Output the [x, y] coordinate of the center of the cell containing the given text.  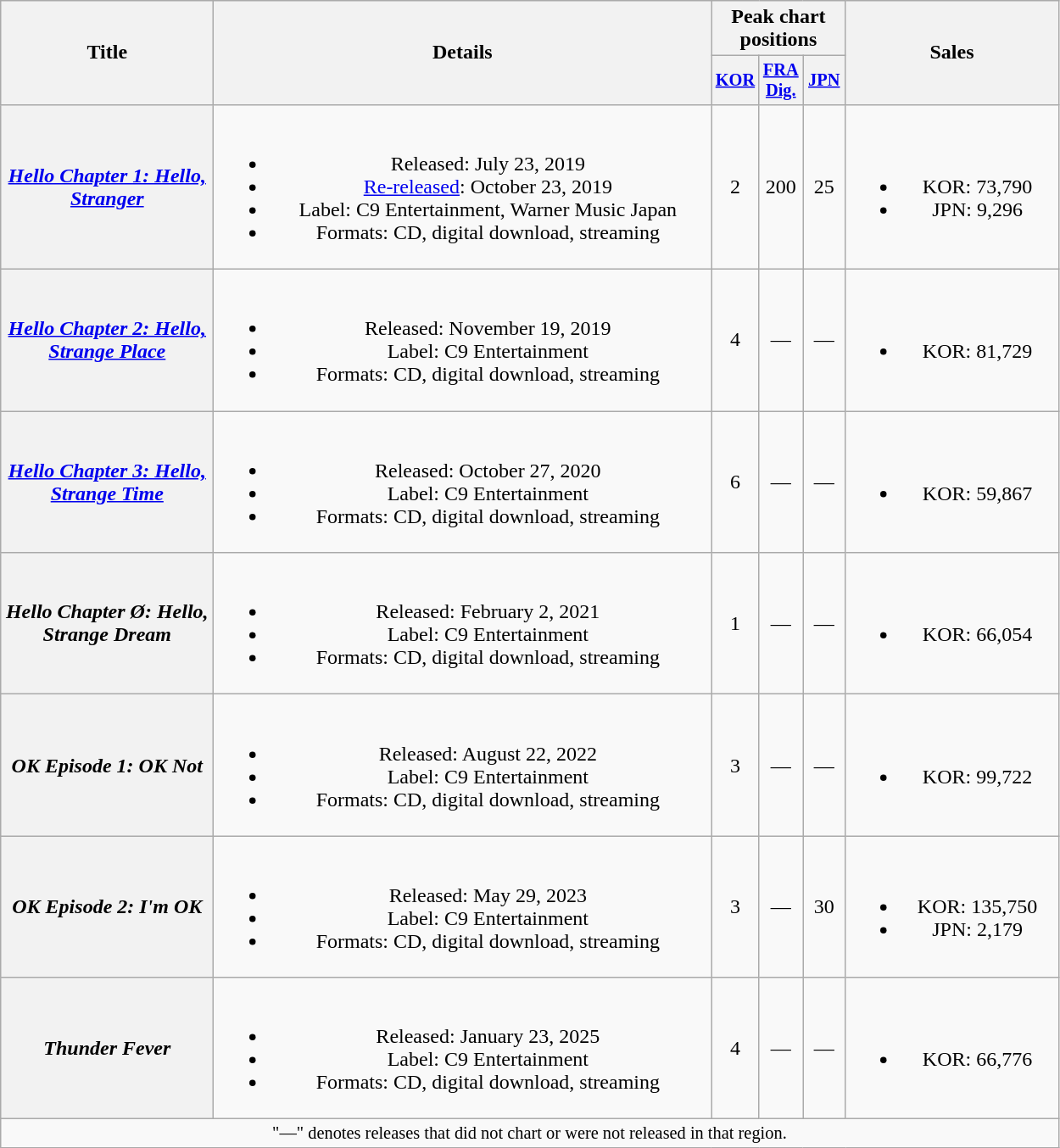
KOR: 59,867 [951, 482]
Released: October 27, 2020Label: C9 EntertainmentFormats: CD, digital download, streaming [463, 482]
200 [781, 187]
6 [735, 482]
OK Episode 2: I'm OK [107, 907]
Hello Chapter 3: Hello, Strange Time [107, 482]
KOR: 135,750JPN: 2,179 [951, 907]
Released: August 22, 2022Label: C9 EntertainmentFormats: CD, digital download, streaming [463, 765]
KOR: 73,790JPN: 9,296 [951, 187]
Released: November 19, 2019Label: C9 EntertainmentFormats: CD, digital download, streaming [463, 341]
KOR: 66,054 [951, 624]
2 [735, 187]
Released: July 23, 2019Re-released: October 23, 2019 Label: C9 Entertainment, Warner Music JapanFormats: CD, digital download, streaming [463, 187]
"—" denotes releases that did not chart or were not released in that region. [529, 1134]
Released: February 2, 2021Label: C9 EntertainmentFormats: CD, digital download, streaming [463, 624]
KOR: 66,776 [951, 1048]
25 [824, 187]
30 [824, 907]
KOR: 99,722 [951, 765]
Title [107, 53]
Released: January 23, 2025Label: C9 EntertainmentFormats: CD, digital download, streaming [463, 1048]
1 [735, 624]
KOR [735, 81]
Details [463, 53]
Hello Chapter Ø: Hello, Strange Dream [107, 624]
Thunder Fever [107, 1048]
KOR: 81,729 [951, 341]
JPN [824, 81]
Released: May 29, 2023Label: C9 EntertainmentFormats: CD, digital download, streaming [463, 907]
Sales [951, 53]
Hello Chapter 2: Hello, Strange Place [107, 341]
FRADig. [781, 81]
Hello Chapter 1: Hello, Stranger [107, 187]
Peak chart positions [778, 29]
OK Episode 1: OK Not [107, 765]
